Pinpoint the cell where the given text exists, returning its [x, y] midpoint coordinate. 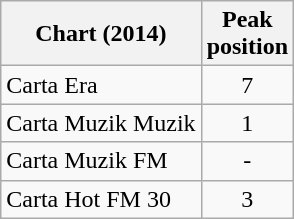
Peakposition [247, 34]
7 [247, 85]
3 [247, 199]
Carta Hot FM 30 [101, 199]
Carta Era [101, 85]
Carta Muzik Muzik [101, 123]
- [247, 161]
Carta Muzik FM [101, 161]
Chart (2014) [101, 34]
1 [247, 123]
